Determine the (X, Y) coordinate at the center of the cell enclosing the given text.  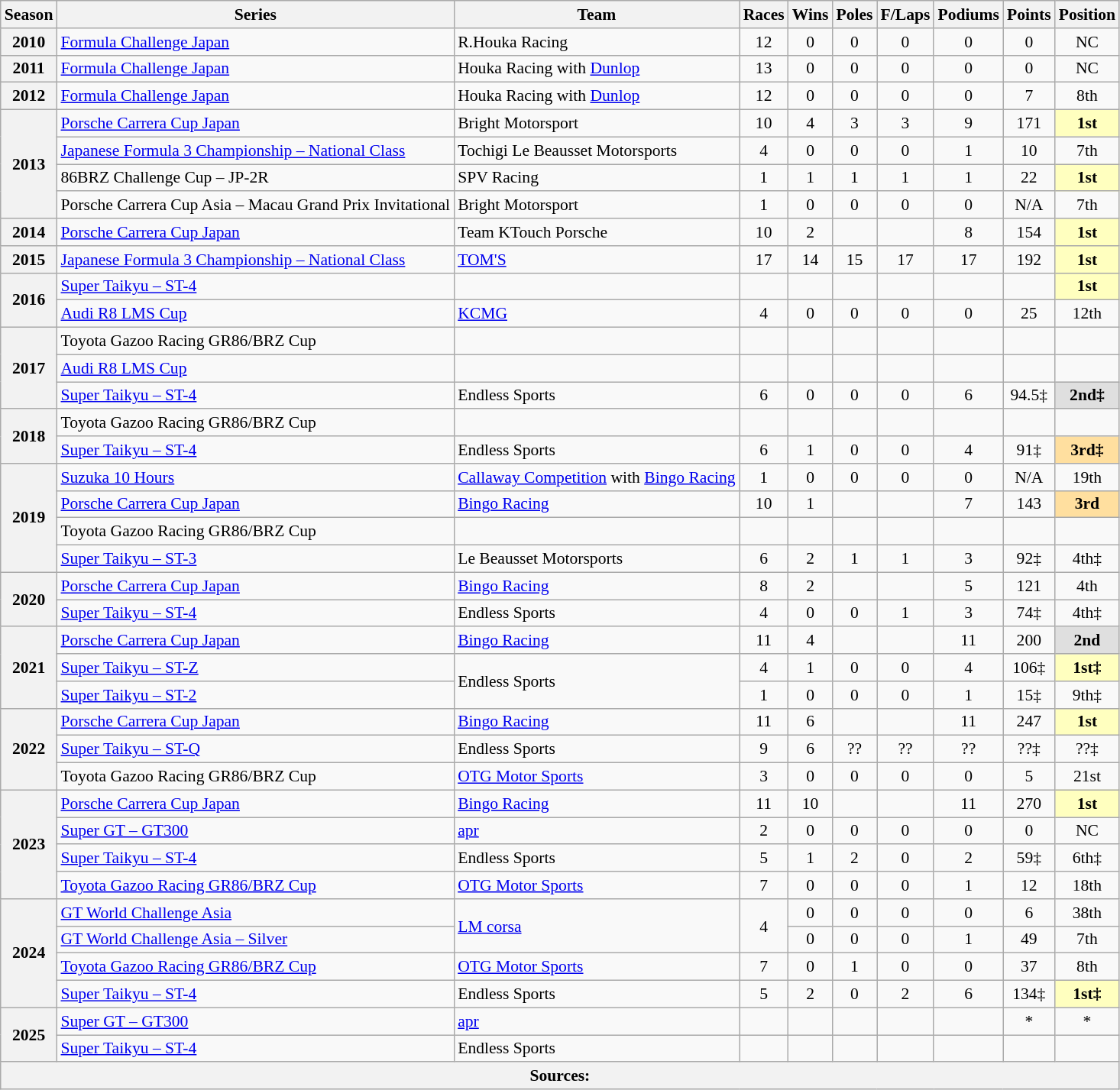
18th (1087, 885)
Position (1087, 15)
R.Houka Racing (596, 42)
2013 (29, 164)
3rd‡ (1087, 450)
143 (1029, 504)
GT World Challenge Asia – Silver (255, 940)
12th (1087, 314)
6th‡ (1087, 859)
22 (1029, 178)
Points (1029, 15)
Season (29, 15)
Team KTouch Porsche (596, 232)
Tochigi Le Beausset Motorsports (596, 150)
38th (1087, 913)
TOM'S (596, 260)
F/Laps (906, 15)
134‡ (1029, 995)
2019 (29, 518)
SPV Racing (596, 178)
2010 (29, 42)
Races (764, 15)
Poles (854, 15)
Team (596, 15)
13 (764, 69)
Podiums (969, 15)
2nd‡ (1087, 396)
2017 (29, 368)
106‡ (1029, 668)
2nd (1087, 641)
21st (1087, 777)
2020 (29, 599)
2023 (29, 844)
Super Taikyu – ST-Q (255, 749)
Suzuka 10 Hours (255, 477)
Series (255, 15)
2025 (29, 1034)
9th‡ (1087, 695)
Super Taikyu – ST-3 (255, 559)
74‡ (1029, 613)
15‡ (1029, 695)
200 (1029, 641)
KCMG (596, 314)
154 (1029, 232)
94.5‡ (1029, 396)
2014 (29, 232)
91‡ (1029, 450)
15 (854, 260)
19th (1087, 477)
Porsche Carrera Cup Asia – Macau Grand Prix Invitational (255, 205)
92‡ (1029, 559)
2015 (29, 260)
LM corsa (596, 926)
4th (1087, 586)
270 (1029, 804)
Sources: (560, 1076)
86BRZ Challenge Cup – JP-2R (255, 178)
2018 (29, 437)
171 (1029, 124)
GT World Challenge Asia (255, 913)
25 (1029, 314)
3rd (1087, 504)
Super Taikyu – ST-Z (255, 668)
37 (1029, 967)
2016 (29, 299)
Super Taikyu – ST-2 (255, 695)
2011 (29, 69)
59‡ (1029, 859)
2021 (29, 668)
2022 (29, 749)
49 (1029, 940)
192 (1029, 260)
Le Beausset Motorsports (596, 559)
247 (1029, 722)
Wins (811, 15)
Callaway Competition with Bingo Racing (596, 477)
14 (811, 260)
2024 (29, 953)
121 (1029, 586)
2012 (29, 96)
